Determine the (x, y) coordinate at the center of the cell enclosing the given text.  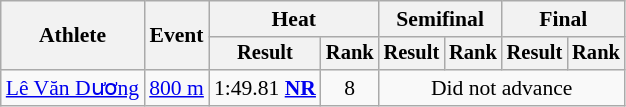
Lê Văn Dương (72, 88)
Athlete (72, 36)
Semifinal (440, 19)
800 m (176, 88)
Heat (294, 19)
Event (176, 36)
8 (350, 88)
Final (564, 19)
Did not advance (502, 88)
1:49.81 NR (265, 88)
